Return (X, Y) of the center of cell containing provided text 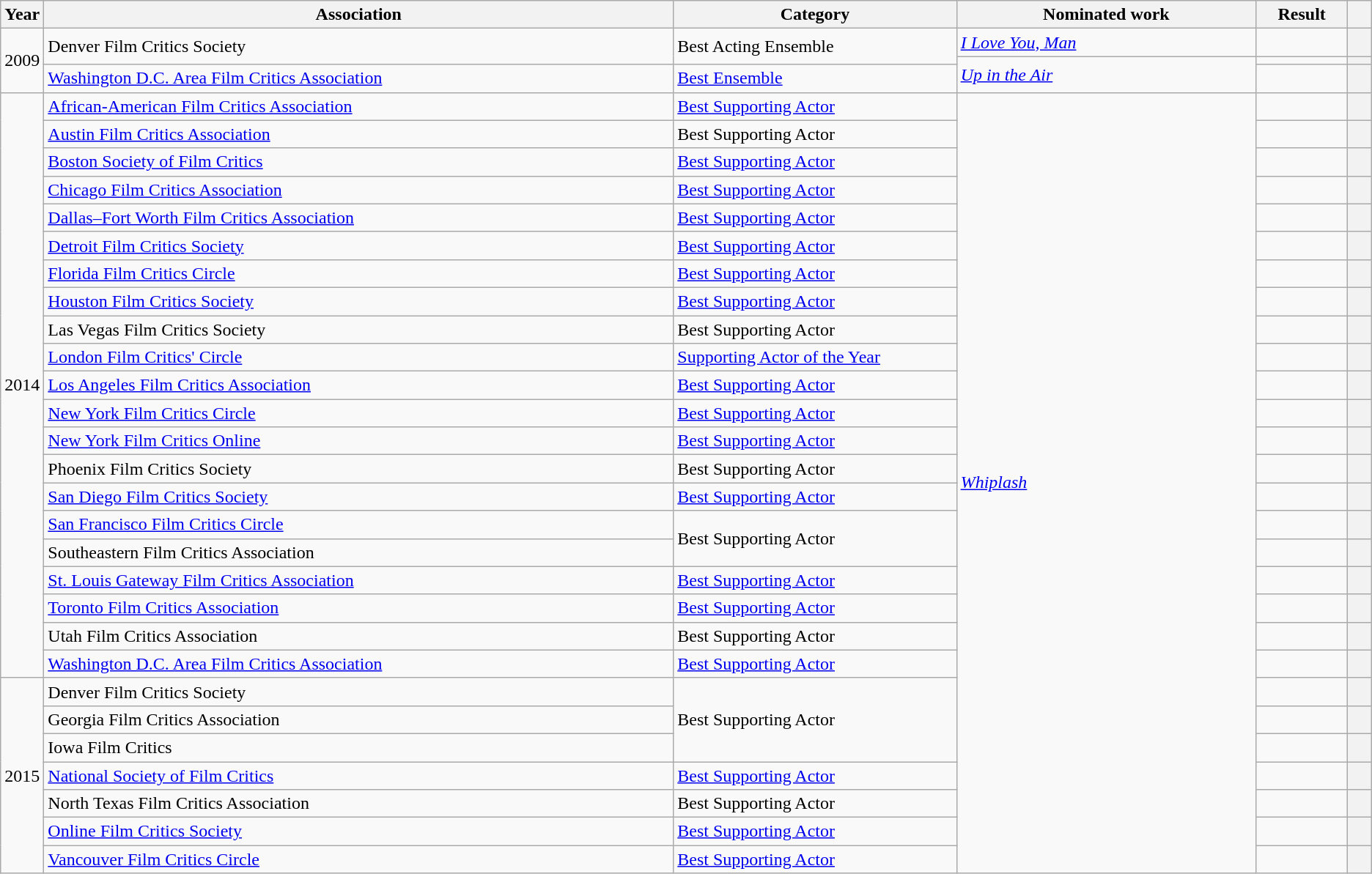
Best Acting Ensemble (815, 47)
Utah Film Critics Association (359, 636)
Florida Film Critics Circle (359, 273)
Dallas–Fort Worth Film Critics Association (359, 218)
Southeastern Film Critics Association (359, 552)
Nominated work (1106, 15)
Boston Society of Film Critics (359, 162)
I Love You, Man (1106, 42)
North Texas Film Critics Association (359, 804)
Association (359, 15)
Category (815, 15)
Year (22, 15)
St. Louis Gateway Film Critics Association (359, 580)
New York Film Critics Circle (359, 413)
Whiplash (1106, 483)
Vancouver Film Critics Circle (359, 859)
Chicago Film Critics Association (359, 190)
2014 (22, 385)
Las Vegas Film Critics Society (359, 329)
London Film Critics' Circle (359, 358)
Toronto Film Critics Association (359, 608)
Supporting Actor of the Year (815, 358)
2015 (22, 775)
San Diego Film Critics Society (359, 497)
Result (1302, 15)
Phoenix Film Critics Society (359, 469)
Los Angeles Film Critics Association (359, 385)
San Francisco Film Critics Circle (359, 525)
Houston Film Critics Society (359, 301)
Detroit Film Critics Society (359, 245)
African-American Film Critics Association (359, 106)
2009 (22, 60)
New York Film Critics Online (359, 441)
National Society of Film Critics (359, 776)
Best Ensemble (815, 78)
Georgia Film Critics Association (359, 719)
Online Film Critics Society (359, 832)
Austin Film Critics Association (359, 134)
Up in the Air (1106, 75)
Iowa Film Critics (359, 747)
